Provide the (x, y) coordinate of the cell's center where the given text is located.  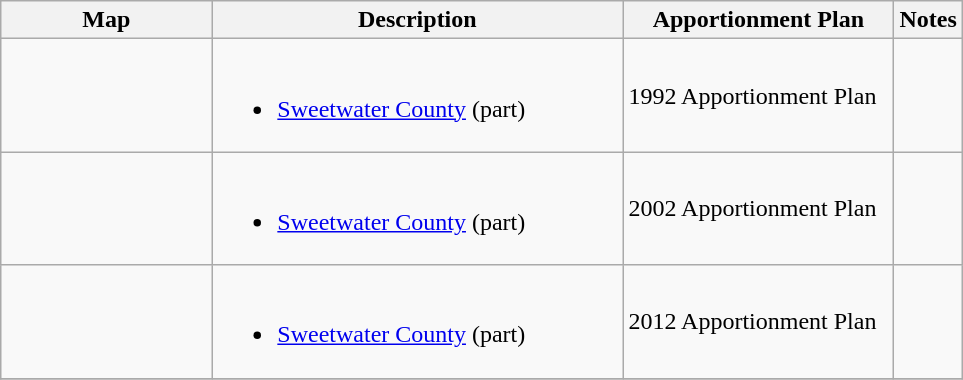
1992 Apportionment Plan (758, 96)
2012 Apportionment Plan (758, 322)
Map (106, 20)
2002 Apportionment Plan (758, 208)
Apportionment Plan (758, 20)
Notes (928, 20)
Description (418, 20)
